Locate the cell with the specified text and output its [X, Y] center coordinate. 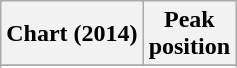
Peakposition [189, 34]
Chart (2014) [72, 34]
